Detect which cell encompasses the target text, then output its (x, y) center coordinate. 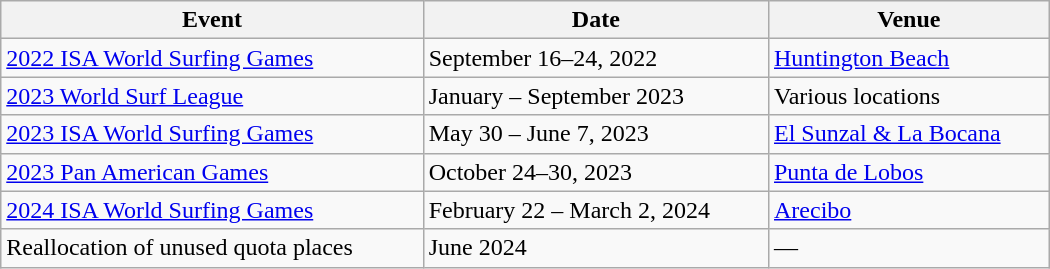
Venue (908, 20)
Date (596, 20)
2023 Pan American Games (212, 172)
Arecibo (908, 210)
June 2024 (596, 248)
Huntington Beach (908, 58)
January – September 2023 (596, 96)
— (908, 248)
Punta de Lobos (908, 172)
2023 World Surf League (212, 96)
September 16–24, 2022 (596, 58)
El Sunzal & La Bocana (908, 134)
October 24–30, 2023 (596, 172)
2023 ISA World Surfing Games (212, 134)
Various locations (908, 96)
2022 ISA World Surfing Games (212, 58)
Event (212, 20)
May 30 – June 7, 2023 (596, 134)
2024 ISA World Surfing Games (212, 210)
Reallocation of unused quota places (212, 248)
February 22 – March 2, 2024 (596, 210)
